Extract the (x, y) coordinate from the center of the cell holding the provided text.  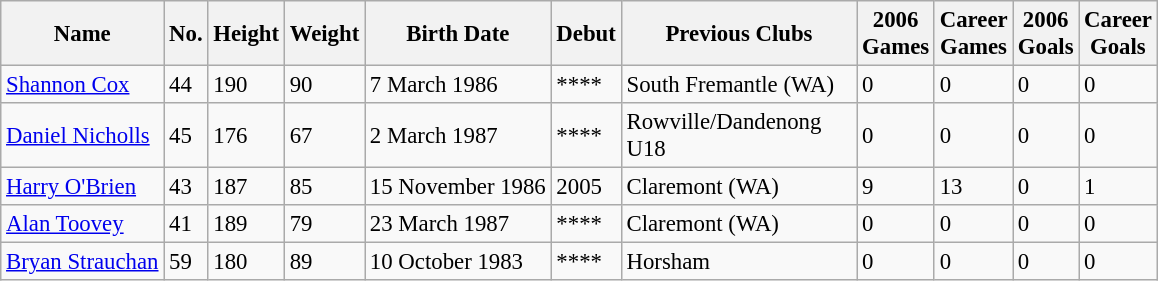
Birth Date (458, 34)
67 (324, 136)
189 (246, 224)
Bryan Strauchan (82, 262)
Shannon Cox (82, 85)
Daniel Nicholls (82, 136)
23 March 1987 (458, 224)
15 November 1986 (458, 187)
Harry O'Brien (82, 187)
Rowville/Dandenong U18 (739, 136)
13 (973, 187)
10 October 1983 (458, 262)
7 March 1986 (458, 85)
Weight (324, 34)
85 (324, 187)
2005 (586, 187)
176 (246, 136)
44 (186, 85)
Career Goals (1118, 34)
90 (324, 85)
190 (246, 85)
South Fremantle (WA) (739, 85)
Career Games (973, 34)
43 (186, 187)
Alan Toovey (82, 224)
2006 Goals (1045, 34)
79 (324, 224)
Name (82, 34)
59 (186, 262)
2006 Games (896, 34)
187 (246, 187)
2 March 1987 (458, 136)
Height (246, 34)
180 (246, 262)
Debut (586, 34)
No. (186, 34)
Horsham (739, 262)
41 (186, 224)
1 (1118, 187)
89 (324, 262)
9 (896, 187)
Previous Clubs (739, 34)
45 (186, 136)
